Scan for the cell matching the given text and deliver its [x, y] coordinate at center. 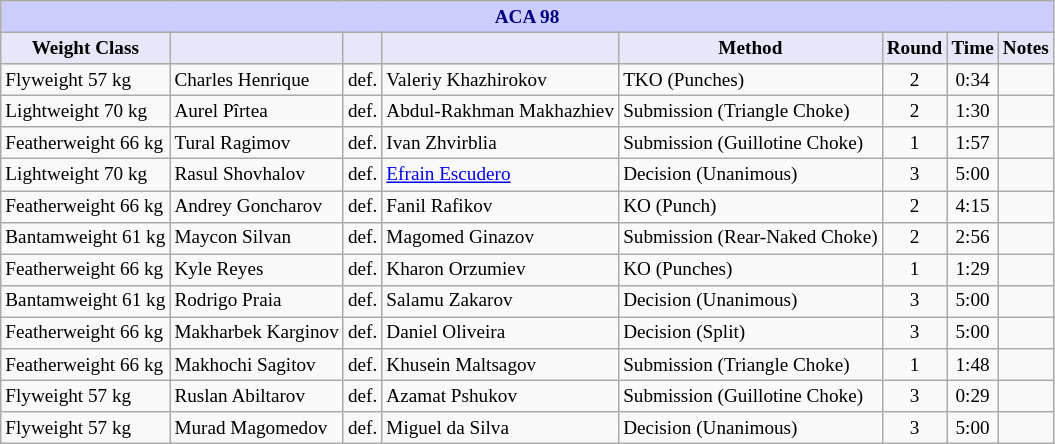
1:48 [972, 365]
1:57 [972, 143]
1:29 [972, 270]
Time [972, 48]
Charles Henrique [257, 80]
4:15 [972, 206]
Salamu Zakarov [500, 301]
Submission (Rear-Naked Choke) [751, 238]
Kharon Orzumiev [500, 270]
ACA 98 [527, 17]
Magomed Ginazov [500, 238]
Tural Ragimov [257, 143]
Miguel da Silva [500, 428]
Valeriy Khazhirokov [500, 80]
Ruslan Abiltarov [257, 396]
Maycon Silvan [257, 238]
Rodrigo Praia [257, 301]
Murad Magomedov [257, 428]
KO (Punch) [751, 206]
0:29 [972, 396]
KO (Punches) [751, 270]
Makhochi Sagitov [257, 365]
Andrey Goncharov [257, 206]
Efrain Escudero [500, 175]
0:34 [972, 80]
Ivan Zhvirblia [500, 143]
Decision (Split) [751, 333]
Kyle Reyes [257, 270]
Method [751, 48]
Azamat Pshukov [500, 396]
2:56 [972, 238]
Weight Class [86, 48]
Round [914, 48]
Fanil Rafikov [500, 206]
Notes [1026, 48]
Rasul Shovhalov [257, 175]
Aurel Pîrtea [257, 111]
TKO (Punches) [751, 80]
1:30 [972, 111]
Daniel Oliveira [500, 333]
Makharbek Karginov [257, 333]
Abdul-Rakhman Makhazhiev [500, 111]
Khusein Maltsagov [500, 365]
